Provide the [x, y] coordinate of the cell's center where the given text is located.  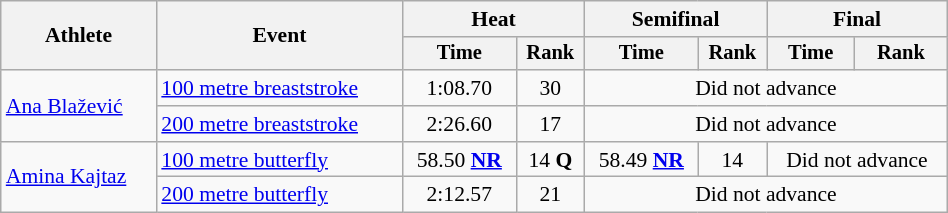
2:26.60 [460, 124]
17 [550, 124]
Ana Blažević [79, 106]
58.49 NR [642, 160]
1:08.70 [460, 88]
14 Q [550, 160]
58.50 NR [460, 160]
21 [550, 195]
Event [279, 36]
Final [858, 19]
Athlete [79, 36]
Semifinal [676, 19]
30 [550, 88]
Heat [494, 19]
100 metre breaststroke [279, 88]
100 metre butterfly [279, 160]
2:12.57 [460, 195]
200 metre breaststroke [279, 124]
14 [732, 160]
200 metre butterfly [279, 195]
Amina Kajtaz [79, 178]
